Scan for the cell matching the given text and deliver its [x, y] coordinate at center. 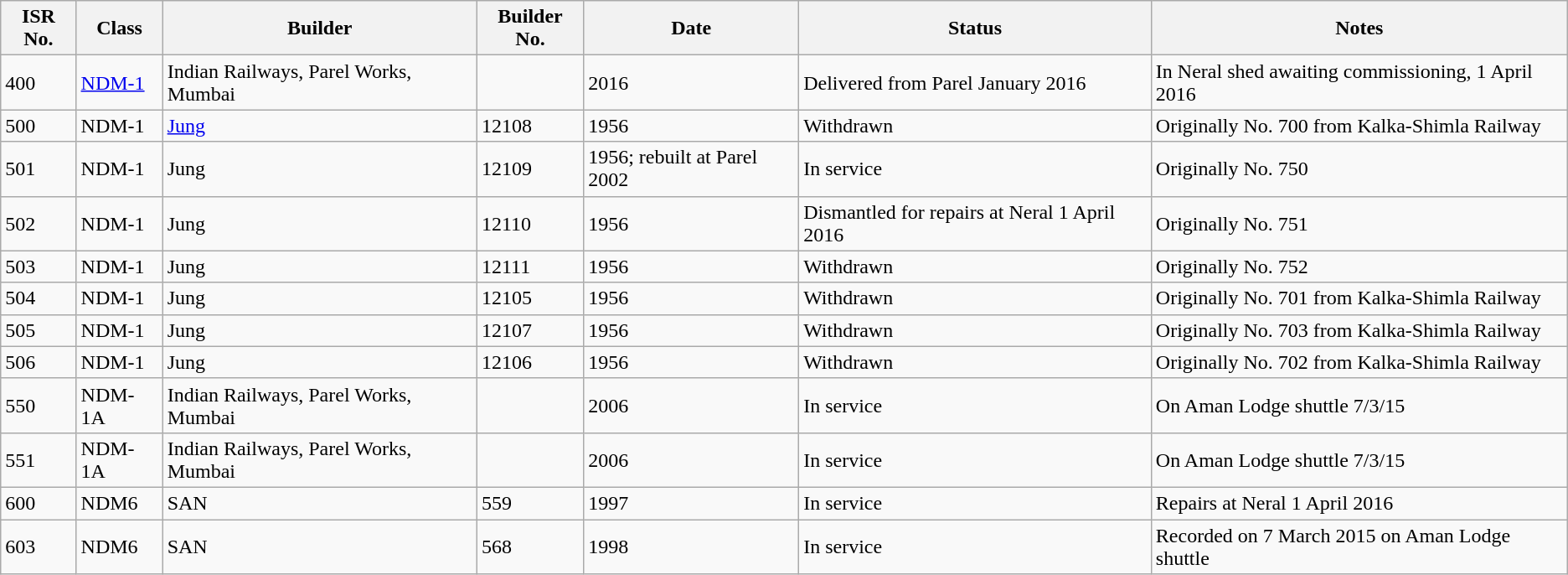
12107 [529, 330]
Originally No. 752 [1359, 267]
In Neral shed awaiting commissioning, 1 April 2016 [1359, 82]
Builder No. [529, 28]
Date [692, 28]
ISR No. [39, 28]
603 [39, 547]
Repairs at Neral 1 April 2016 [1359, 503]
Status [975, 28]
400 [39, 82]
501 [39, 169]
2016 [692, 82]
Originally No. 700 from Kalka-Shimla Railway [1359, 126]
600 [39, 503]
12105 [529, 298]
Recorded on 7 March 2015 on Aman Lodge shuttle [1359, 547]
504 [39, 298]
12108 [529, 126]
Originally No. 751 [1359, 223]
Originally No. 701 from Kalka-Shimla Railway [1359, 298]
1997 [692, 503]
506 [39, 362]
12111 [529, 267]
Builder [320, 28]
12109 [529, 169]
503 [39, 267]
Dismantled for repairs at Neral 1 April 2016 [975, 223]
1956; rebuilt at Parel 2002 [692, 169]
12106 [529, 362]
12110 [529, 223]
502 [39, 223]
551 [39, 459]
559 [529, 503]
Originally No. 702 from Kalka-Shimla Railway [1359, 362]
Notes [1359, 28]
Class [119, 28]
Originally No. 750 [1359, 169]
550 [39, 406]
505 [39, 330]
Delivered from Parel January 2016 [975, 82]
Originally No. 703 from Kalka-Shimla Railway [1359, 330]
500 [39, 126]
568 [529, 547]
1998 [692, 547]
